Extract the [x, y] coordinate from the center of the cell holding the provided text.  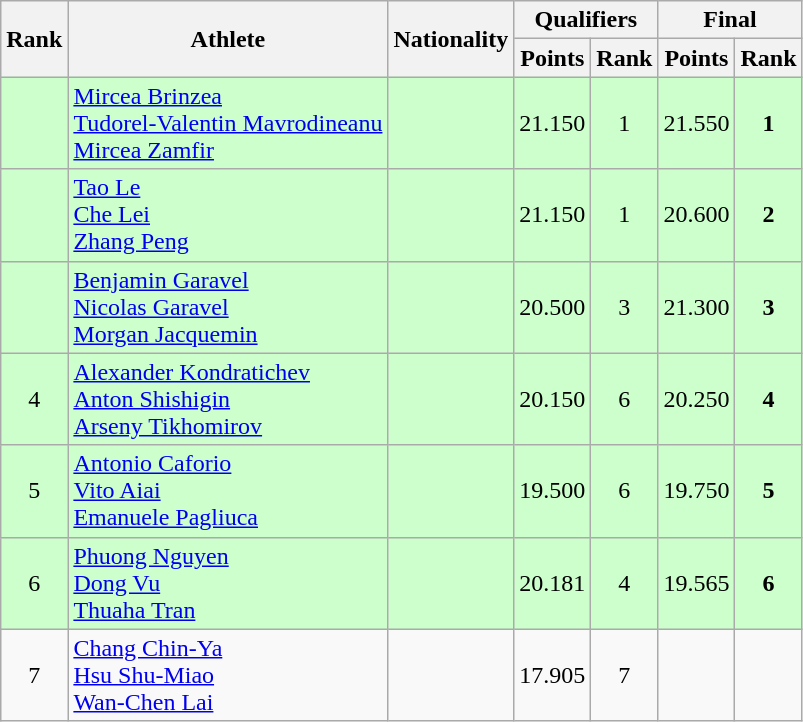
19.500 [552, 491]
Athlete [228, 39]
2 [768, 215]
Final [730, 20]
20.250 [696, 399]
20.150 [552, 399]
21.300 [696, 307]
Antonio CaforioVito AiaiEmanuele Pagliuca [228, 491]
Chang Chin-YaHsu Shu-MiaoWan-Chen Lai [228, 675]
Phuong NguyenDong VuThuaha Tran [228, 583]
20.500 [552, 307]
Qualifiers [586, 20]
Mircea BrinzeaTudorel-Valentin MavrodineanuMircea Zamfir [228, 123]
17.905 [552, 675]
20.181 [552, 583]
19.750 [696, 491]
Alexander KondratichevAnton ShishiginArseny Tikhomirov [228, 399]
19.565 [696, 583]
21.550 [696, 123]
Tao LeChe LeiZhang Peng [228, 215]
Nationality [451, 39]
Benjamin GaravelNicolas GaravelMorgan Jacquemin [228, 307]
20.600 [696, 215]
